Search for the cell housing the specified text and yield its [X, Y] center coordinate. 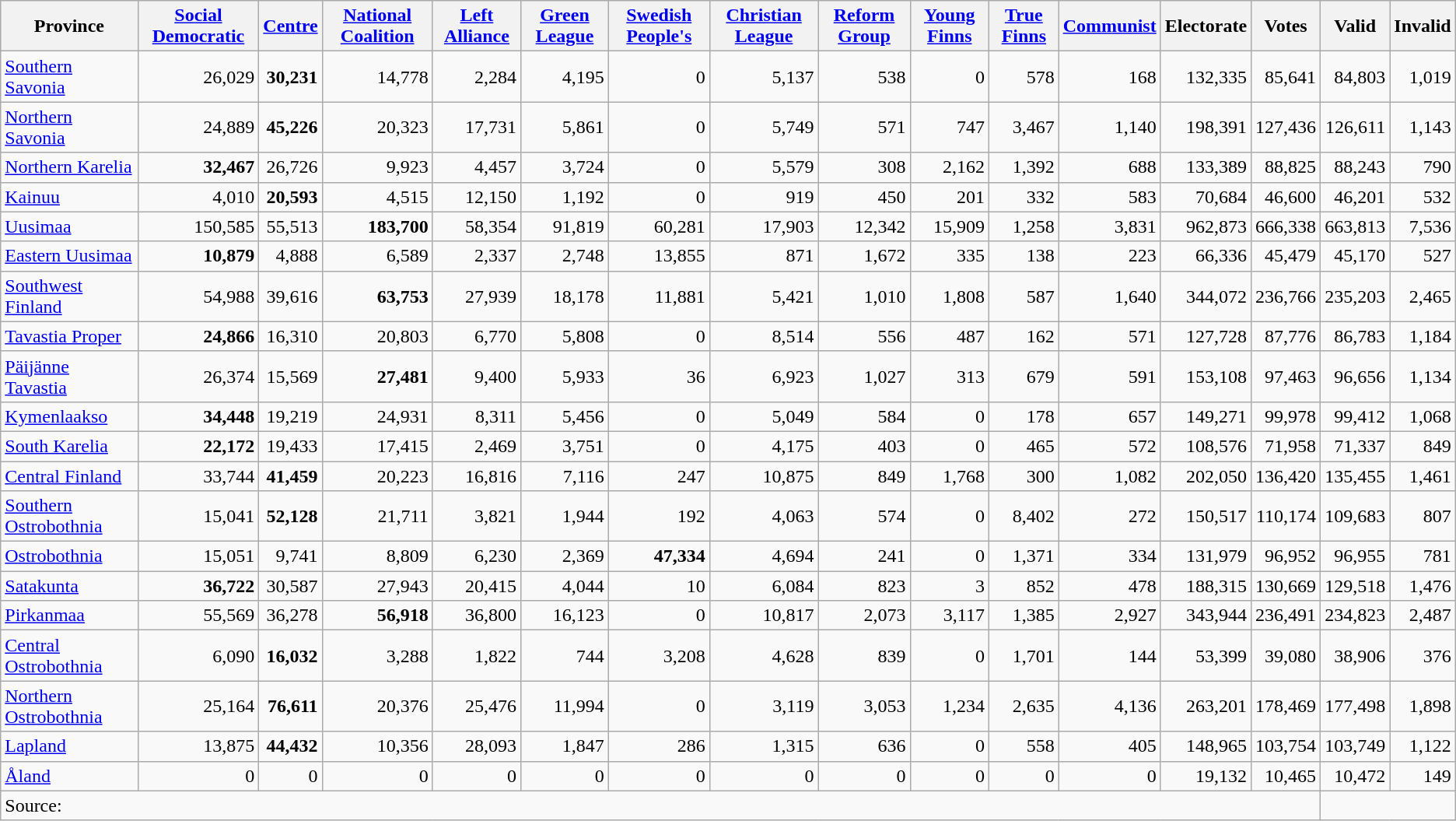
99,978 [1286, 416]
33,744 [198, 475]
1,808 [949, 296]
Social Democratic [198, 26]
1,315 [764, 746]
177,498 [1355, 707]
405 [1109, 746]
871 [764, 256]
8,402 [1024, 517]
25,164 [198, 707]
Northern Savonia [69, 128]
27,939 [476, 296]
663,813 [1355, 226]
1,122 [1423, 746]
8,514 [764, 336]
136,420 [1286, 475]
20,376 [377, 707]
1,371 [1024, 556]
National Coalition [377, 26]
13,855 [659, 256]
12,150 [476, 197]
Communist [1109, 26]
144 [1109, 655]
27,481 [377, 377]
1,082 [1109, 475]
5,749 [764, 128]
Eastern Uusimaa [69, 256]
Centre [291, 26]
76,611 [291, 707]
1,068 [1423, 416]
6,589 [377, 256]
1,822 [476, 655]
52,128 [291, 517]
71,958 [1286, 446]
45,170 [1355, 256]
3,208 [659, 655]
Southern Savonia [69, 76]
556 [864, 336]
4,175 [764, 446]
2,337 [476, 256]
44,432 [291, 746]
63,753 [377, 296]
1,672 [864, 256]
591 [1109, 377]
6,084 [764, 586]
58,354 [476, 226]
19,433 [291, 446]
54,988 [198, 296]
4,457 [476, 167]
45,479 [1286, 256]
201 [949, 197]
108,576 [1206, 446]
11,994 [565, 707]
Central Finland [69, 475]
70,684 [1206, 197]
198,391 [1206, 128]
3,117 [949, 616]
38,906 [1355, 655]
223 [1109, 256]
234,823 [1355, 616]
Votes [1286, 26]
Satakunta [69, 586]
2,487 [1423, 616]
790 [1423, 167]
55,513 [291, 226]
66,336 [1206, 256]
Pirkanmaa [69, 616]
Päijänne Tavastia [69, 377]
1,461 [1423, 475]
103,754 [1286, 746]
4,515 [377, 197]
1,192 [565, 197]
5,579 [764, 167]
376 [1423, 655]
1,392 [1024, 167]
Lapland [69, 746]
679 [1024, 377]
Tavastia Proper [69, 336]
13,875 [198, 746]
235,203 [1355, 296]
188,315 [1206, 586]
3,751 [565, 446]
1,768 [949, 475]
2,635 [1024, 707]
8,809 [377, 556]
71,337 [1355, 446]
1,258 [1024, 226]
10,472 [1355, 776]
39,616 [291, 296]
131,979 [1206, 556]
7,116 [565, 475]
4,694 [764, 556]
103,749 [1355, 746]
9,741 [291, 556]
27,943 [377, 586]
478 [1109, 586]
5,421 [764, 296]
135,455 [1355, 475]
4,628 [764, 655]
26,029 [198, 76]
1,847 [565, 746]
334 [1109, 556]
149 [1423, 776]
15,909 [949, 226]
97,463 [1286, 377]
11,881 [659, 296]
538 [864, 76]
9,400 [476, 377]
300 [1024, 475]
5,137 [764, 76]
3,821 [476, 517]
Uusimaa [69, 226]
138 [1024, 256]
Northern Karelia [69, 167]
10,356 [377, 746]
3 [949, 586]
129,518 [1355, 586]
1,640 [1109, 296]
3,831 [1109, 226]
132,335 [1206, 76]
60,281 [659, 226]
46,600 [1286, 197]
153,108 [1206, 377]
5,933 [565, 377]
24,866 [198, 336]
126,611 [1355, 128]
Green League [565, 26]
272 [1109, 517]
241 [864, 556]
47,334 [659, 556]
16,816 [476, 475]
25,476 [476, 707]
2,284 [476, 76]
919 [764, 197]
247 [659, 475]
Valid [1355, 26]
149,271 [1206, 416]
21,711 [377, 517]
130,669 [1286, 586]
17,903 [764, 226]
20,593 [291, 197]
30,587 [291, 586]
133,389 [1206, 167]
1,476 [1423, 586]
127,436 [1286, 128]
183,700 [377, 226]
Swedish People's [659, 26]
6,923 [764, 377]
688 [1109, 167]
26,726 [291, 167]
666,338 [1286, 226]
962,873 [1206, 226]
4,195 [565, 76]
636 [864, 746]
Kainuu [69, 197]
4,010 [198, 197]
127,728 [1206, 336]
807 [1423, 517]
16,032 [291, 655]
744 [565, 655]
20,223 [377, 475]
36,278 [291, 616]
313 [949, 377]
110,174 [1286, 517]
657 [1109, 416]
2,073 [864, 616]
56,918 [377, 616]
91,819 [565, 226]
532 [1423, 197]
852 [1024, 586]
109,683 [1355, 517]
1,027 [864, 377]
3,724 [565, 167]
487 [949, 336]
Invalid [1423, 26]
9,923 [377, 167]
781 [1423, 556]
747 [949, 128]
6,230 [476, 556]
2,748 [565, 256]
18,178 [565, 296]
28,093 [476, 746]
1,234 [949, 707]
5,456 [565, 416]
178,469 [1286, 707]
1,184 [1423, 336]
403 [864, 446]
55,569 [198, 616]
572 [1109, 446]
36,800 [476, 616]
332 [1024, 197]
Source: [661, 805]
22,172 [198, 446]
Young Finns [949, 26]
Southern Ostrobothnia [69, 517]
17,731 [476, 128]
558 [1024, 746]
1,010 [864, 296]
2,162 [949, 167]
Northern Ostrobothnia [69, 707]
85,641 [1286, 76]
150,517 [1206, 517]
24,931 [377, 416]
39,080 [1286, 655]
12,342 [864, 226]
South Karelia [69, 446]
1,898 [1423, 707]
Åland [69, 776]
99,412 [1355, 416]
8,311 [476, 416]
583 [1109, 197]
344,072 [1206, 296]
45,226 [291, 128]
1,019 [1423, 76]
96,955 [1355, 556]
1,143 [1423, 128]
1,140 [1109, 128]
16,123 [565, 616]
88,243 [1355, 167]
4,888 [291, 256]
86,783 [1355, 336]
30,231 [291, 76]
584 [864, 416]
4,136 [1109, 707]
53,399 [1206, 655]
15,041 [198, 517]
3,288 [377, 655]
286 [659, 746]
335 [949, 256]
Southwest Finland [69, 296]
84,803 [1355, 76]
3,119 [764, 707]
Christian League [764, 26]
6,090 [198, 655]
7,536 [1423, 226]
178 [1024, 416]
Left Alliance [476, 26]
4,044 [565, 586]
587 [1024, 296]
Electorate [1206, 26]
3,053 [864, 707]
41,459 [291, 475]
578 [1024, 76]
6,770 [476, 336]
839 [864, 655]
343,944 [1206, 616]
Reform Group [864, 26]
150,585 [198, 226]
32,467 [198, 167]
10 [659, 586]
168 [1109, 76]
574 [864, 517]
17,415 [377, 446]
1,701 [1024, 655]
308 [864, 167]
20,415 [476, 586]
19,219 [291, 416]
34,448 [198, 416]
10,879 [198, 256]
3,467 [1024, 128]
1,944 [565, 517]
Kymenlaakso [69, 416]
2,369 [565, 556]
88,825 [1286, 167]
527 [1423, 256]
20,323 [377, 128]
Province [69, 26]
96,656 [1355, 377]
46,201 [1355, 197]
5,049 [764, 416]
1,134 [1423, 377]
96,952 [1286, 556]
16,310 [291, 336]
263,201 [1206, 707]
15,569 [291, 377]
10,817 [764, 616]
36 [659, 377]
Ostrobothnia [69, 556]
19,132 [1206, 776]
450 [864, 197]
26,374 [198, 377]
202,050 [1206, 475]
4,063 [764, 517]
87,776 [1286, 336]
36,722 [198, 586]
2,469 [476, 446]
15,051 [198, 556]
True Finns [1024, 26]
10,465 [1286, 776]
1,385 [1024, 616]
236,766 [1286, 296]
465 [1024, 446]
5,861 [565, 128]
2,465 [1423, 296]
2,927 [1109, 616]
Central Ostrobothnia [69, 655]
20,803 [377, 336]
24,889 [198, 128]
236,491 [1286, 616]
10,875 [764, 475]
192 [659, 517]
148,965 [1206, 746]
162 [1024, 336]
5,808 [565, 336]
14,778 [377, 76]
823 [864, 586]
